Output the (X, Y) coordinate of the center of the cell containing the given text.  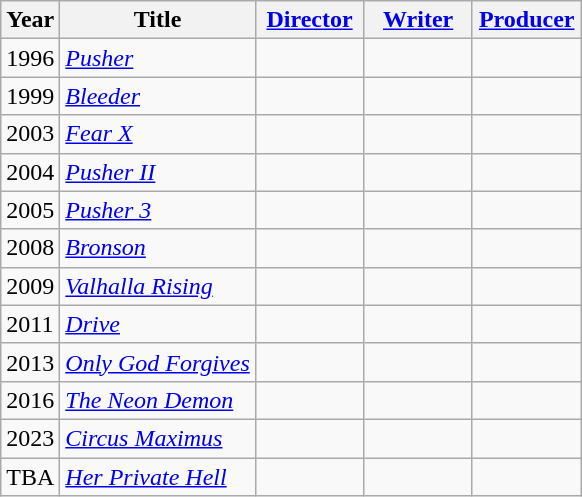
Bronson (158, 248)
2004 (30, 172)
Only God Forgives (158, 362)
Pusher (158, 58)
Pusher II (158, 172)
Drive (158, 324)
2011 (30, 324)
2023 (30, 438)
2005 (30, 210)
Pusher 3 (158, 210)
Circus Maximus (158, 438)
2016 (30, 400)
2003 (30, 134)
Writer (418, 20)
Valhalla Rising (158, 286)
TBA (30, 477)
Producer (526, 20)
2009 (30, 286)
Fear X (158, 134)
2013 (30, 362)
Year (30, 20)
1996 (30, 58)
Bleeder (158, 96)
Her Private Hell (158, 477)
1999 (30, 96)
2008 (30, 248)
Title (158, 20)
The Neon Demon (158, 400)
Director (310, 20)
